For the text-containing cell, return its midpoint in (x, y) coordinate format. 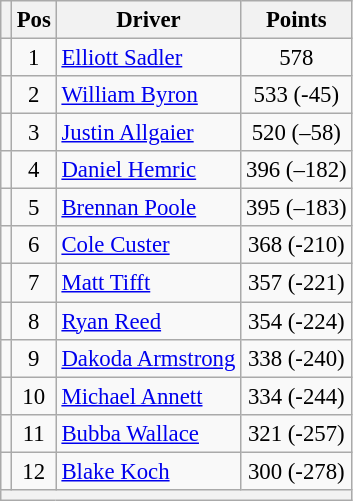
Michael Annett (148, 396)
321 (-257) (296, 433)
Elliott Sadler (148, 58)
Daniel Hemric (148, 170)
520 (–58) (296, 133)
357 (-221) (296, 283)
9 (34, 358)
Justin Allgaier (148, 133)
William Byron (148, 95)
338 (-240) (296, 358)
Blake Koch (148, 471)
334 (-244) (296, 396)
368 (-210) (296, 245)
Matt Tifft (148, 283)
2 (34, 95)
Bubba Wallace (148, 433)
3 (34, 133)
10 (34, 396)
1 (34, 58)
Cole Custer (148, 245)
533 (-45) (296, 95)
Brennan Poole (148, 208)
4 (34, 170)
8 (34, 321)
Pos (34, 20)
300 (-278) (296, 471)
6 (34, 245)
396 (–182) (296, 170)
Points (296, 20)
7 (34, 283)
12 (34, 471)
5 (34, 208)
Driver (148, 20)
Ryan Reed (148, 321)
11 (34, 433)
395 (–183) (296, 208)
354 (-224) (296, 321)
Dakoda Armstrong (148, 358)
578 (296, 58)
